Return [x, y] of the center of cell containing provided text 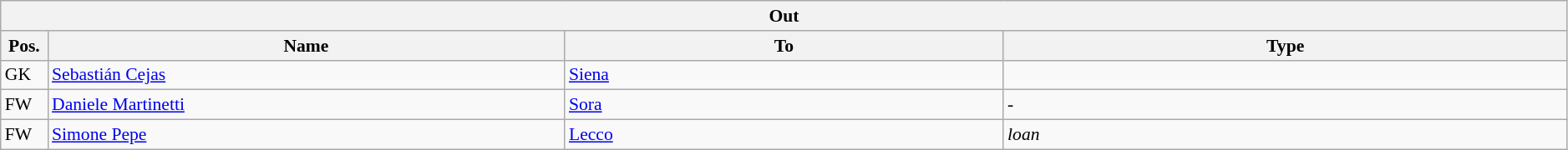
Pos. [24, 46]
Simone Pepe [306, 135]
Name [306, 46]
Daniele Martinetti [306, 105]
Type [1285, 46]
loan [1285, 135]
Lecco [784, 135]
Out [784, 16]
Sora [784, 105]
- [1285, 105]
To [784, 46]
Siena [784, 75]
GK [24, 75]
Sebastián Cejas [306, 75]
